Return (x, y) of the center of cell containing provided text 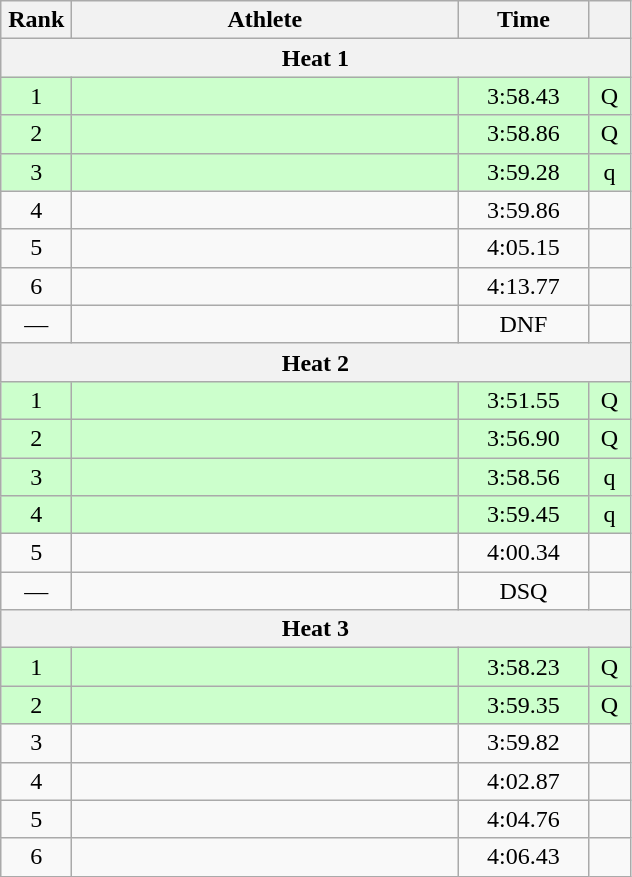
Heat 2 (316, 362)
DNF (524, 324)
3:58.23 (524, 667)
Athlete (265, 20)
3:59.35 (524, 705)
4:13.77 (524, 286)
3:58.56 (524, 477)
Time (524, 20)
4:02.87 (524, 781)
3:59.82 (524, 743)
4:04.76 (524, 819)
4:05.15 (524, 248)
3:59.86 (524, 210)
DSQ (524, 591)
3:59.45 (524, 515)
4:06.43 (524, 857)
3:58.86 (524, 134)
Heat 1 (316, 58)
3:58.43 (524, 96)
3:51.55 (524, 400)
4:00.34 (524, 553)
3:56.90 (524, 438)
Heat 3 (316, 629)
Rank (36, 20)
3:59.28 (524, 172)
